Locate the cell with the specified text and output its [X, Y] center coordinate. 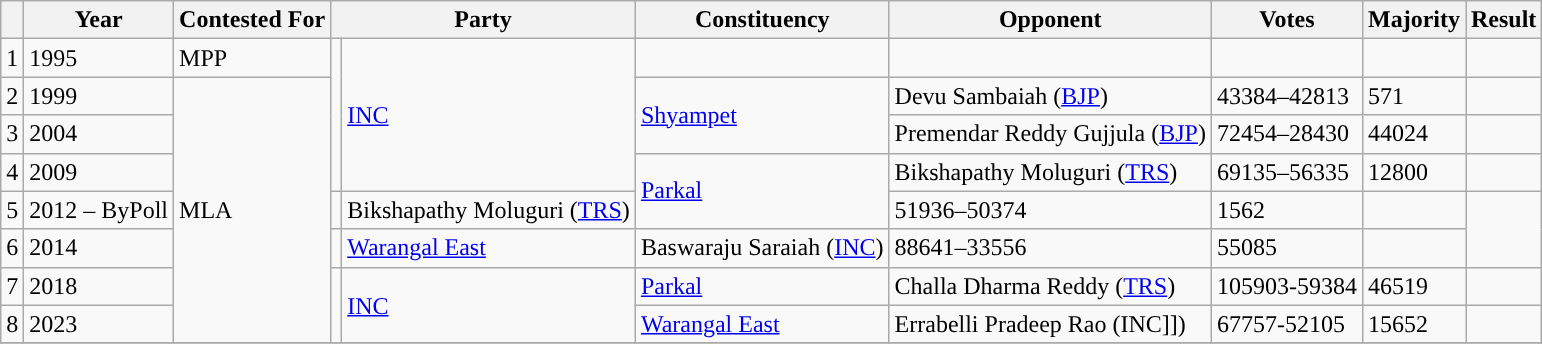
2009 [99, 172]
2014 [99, 248]
8 [12, 324]
105903-59384 [1286, 286]
72454–28430 [1286, 134]
7 [12, 286]
12800 [1414, 172]
1 [12, 58]
Year [99, 20]
2018 [99, 286]
15652 [1414, 324]
67757-52105 [1286, 324]
Opponent [1050, 20]
88641–33556 [1050, 248]
Challa Dharma Reddy (TRS) [1050, 286]
Baswaraju Saraiah (INC) [762, 248]
Majority [1414, 20]
2 [12, 96]
44024 [1414, 134]
2012 – ByPoll [99, 210]
Contested For [252, 20]
Party [484, 20]
5 [12, 210]
1562 [1286, 210]
571 [1414, 96]
2004 [99, 134]
MPP [252, 58]
6 [12, 248]
Shyampet [762, 115]
Result [1504, 20]
Constituency [762, 20]
4 [12, 172]
69135–56335 [1286, 172]
43384–42813 [1286, 96]
51936–50374 [1050, 210]
Errabelli Pradeep Rao (INC]]) [1050, 324]
Votes [1286, 20]
MLA [252, 210]
46519 [1414, 286]
2023 [99, 324]
3 [12, 134]
Premendar Reddy Gujjula (BJP) [1050, 134]
1999 [99, 96]
Devu Sambaiah (BJP) [1050, 96]
55085 [1286, 248]
1995 [99, 58]
